Output the [x, y] coordinate of the center of the cell containing the given text.  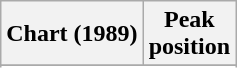
Peakposition [189, 34]
Chart (1989) [72, 34]
